Pinpoint the cell where the given text exists, returning its [x, y] midpoint coordinate. 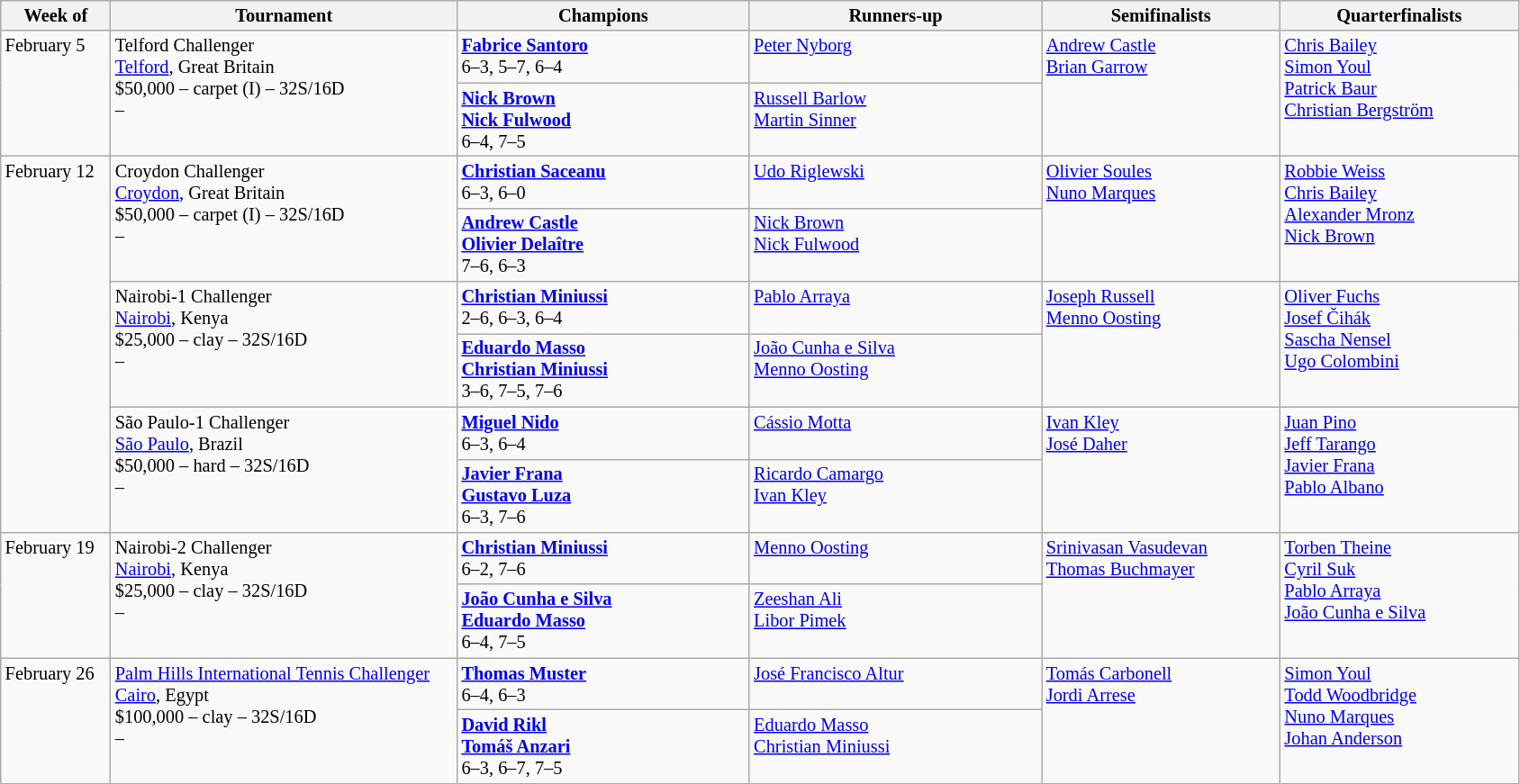
Tournament [285, 15]
Eduardo Masso Christian Miniussi 3–6, 7–5, 7–6 [603, 370]
Juan Pino Jeff Tarango Javier Frana Pablo Albano [1399, 470]
Champions [603, 15]
Andrew Castle Brian Garrow [1162, 94]
February 19 [56, 594]
Olivier Soules Nuno Marques [1162, 218]
Ricardo Camargo Ivan Kley [895, 496]
Palm Hills International Tennis Challenger Cairo, Egypt$100,000 – clay – 32S/16D – [285, 720]
Nick Brown Nick Fulwood [895, 245]
February 26 [56, 720]
Nick Brown Nick Fulwood 6–4, 7–5 [603, 120]
Chris Bailey Simon Youl Patrick Baur Christian Bergström [1399, 94]
David Rikl Tomáš Anzari 6–3, 6–7, 7–5 [603, 746]
Christian Saceanu 6–3, 6–0 [603, 182]
Oliver Fuchs Josef Čihák Sascha Nensel Ugo Colombini [1399, 344]
Robbie Weiss Chris Bailey Alexander Mronz Nick Brown [1399, 218]
Quarterfinalists [1399, 15]
Javier Frana Gustavo Luza 6–3, 7–6 [603, 496]
Menno Oosting [895, 558]
Torben Theine Cyril Suk Pablo Arraya João Cunha e Silva [1399, 594]
Christian Miniussi 6–2, 7–6 [603, 558]
Eduardo Masso Christian Miniussi [895, 746]
Christian Miniussi 2–6, 6–3, 6–4 [603, 308]
Telford Challenger Telford, Great Britain$50,000 – carpet (I) – 32S/16D – [285, 94]
Nairobi-2 Challenger Nairobi, Kenya$25,000 – clay – 32S/16D – [285, 594]
Joseph Russell Menno Oosting [1162, 344]
Nairobi-1 Challenger Nairobi, Kenya$25,000 – clay – 32S/16D – [285, 344]
Andrew Castle Olivier Delaître 7–6, 6–3 [603, 245]
Semifinalists [1162, 15]
Srinivasan Vasudevan Thomas Buchmayer [1162, 594]
Tomás Carbonell Jordi Arrese [1162, 720]
Ivan Kley José Daher [1162, 470]
Croydon Challenger Croydon, Great Britain$50,000 – carpet (I) – 32S/16D – [285, 218]
Zeeshan Ali Libor Pimek [895, 621]
João Cunha e Silva Eduardo Masso 6–4, 7–5 [603, 621]
Week of [56, 15]
Runners-up [895, 15]
February 5 [56, 94]
Miguel Nido 6–3, 6–4 [603, 433]
Udo Riglewski [895, 182]
João Cunha e Silva Menno Oosting [895, 370]
February 12 [56, 344]
Cássio Motta [895, 433]
Pablo Arraya [895, 308]
Thomas Muster 6–4, 6–3 [603, 684]
São Paulo-1 Challenger São Paulo, Brazil$50,000 – hard – 32S/16D – [285, 470]
Simon Youl Todd Woodbridge Nuno Marques Johan Anderson [1399, 720]
Russell Barlow Martin Sinner [895, 120]
Fabrice Santoro 6–3, 5–7, 6–4 [603, 57]
Peter Nyborg [895, 57]
José Francisco Altur [895, 684]
